Extract the (x, y) coordinate from the center of the cell holding the provided text.  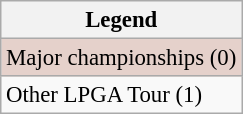
Major championships (0) (122, 58)
Other LPGA Tour (1) (122, 95)
Legend (122, 20)
